From the cell containing the given text, extract its center point as [X, Y] coordinate. 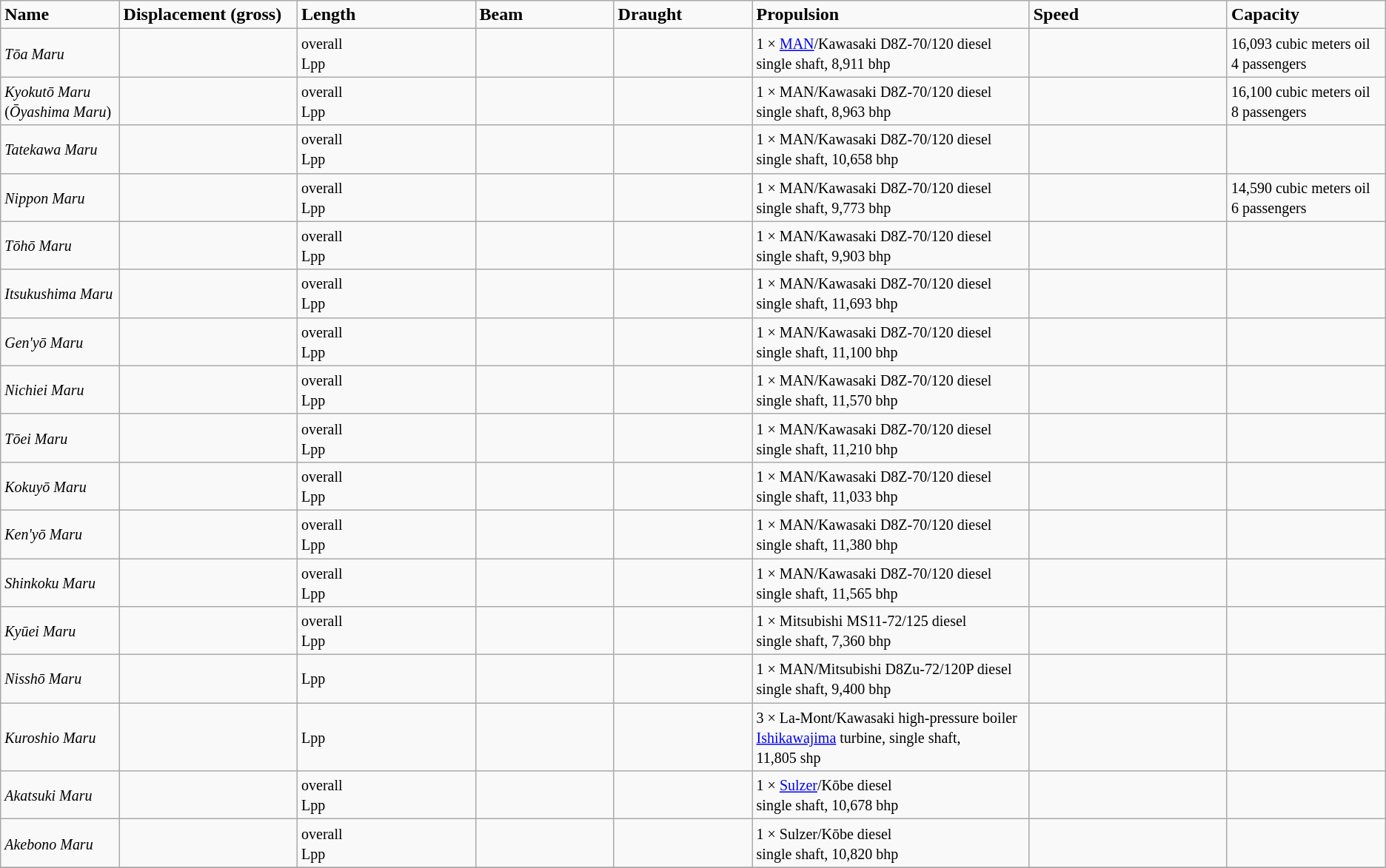
Itsukushima Maru [60, 293]
Kuroshio Maru [60, 737]
14,590 cubic meters oil6 passengers [1306, 197]
Capacity [1306, 15]
Kyokutō Maru(Ōyashima Maru) [60, 101]
1 × MAN/Kawasaki D8Z-70/120 dieselsingle shaft, 11,380 bhp [891, 534]
Shinkoku Maru [60, 582]
Tōei Maru [60, 438]
1 × MAN/Kawasaki D8Z-70/120 dieselsingle shaft, 9,903 bhp [891, 246]
1 × MAN/Kawasaki D8Z-70/120 dieselsingle shaft, 11,693 bhp [891, 293]
Gen'yō Maru [60, 342]
3 × La-Mont/Kawasaki high-pressure boilerIshikawajima turbine, single shaft, 11,805 shp [891, 737]
1 × Sulzer/Kōbe dieselsingle shaft, 10,678 bhp [891, 795]
1 × MAN/Kawasaki D8Z-70/120 dieselsingle shaft, 8,963 bhp [891, 101]
1 × Mitsubishi MS11-72/125 dieselsingle shaft, 7,360 bhp [891, 630]
Displacement (gross) [208, 15]
16,093 cubic meters oil4 passengers [1306, 53]
1 × MAN/Kawasaki D8Z-70/120 dieselsingle shaft, 11,210 bhp [891, 438]
1 × MAN/Kawasaki D8Z-70/120 dieselsingle shaft, 11,565 bhp [891, 582]
Tatekawa Maru [60, 149]
Name [60, 15]
1 × MAN/Kawasaki D8Z-70/120 dieselsingle shaft, 11,570 bhp [891, 389]
Length [386, 15]
Nippon Maru [60, 197]
Beam [545, 15]
Propulsion [891, 15]
1 × MAN/Mitsubishi D8Zu-72/120P dieselsingle shaft, 9,400 bhp [891, 679]
Tōhō Maru [60, 246]
Akatsuki Maru [60, 795]
1 × MAN/Kawasaki D8Z-70/120 dieselsingle shaft, 11,033 bhp [891, 485]
Nichiei Maru [60, 389]
1 × MAN/Kawasaki D8Z-70/120 dieselsingle shaft, 8,911 bhp [891, 53]
Akebono Maru [60, 844]
Kokuyō Maru [60, 485]
Tōa Maru [60, 53]
Nisshō Maru [60, 679]
Ken'yō Maru [60, 534]
1 × MAN/Kawasaki D8Z-70/120 dieselsingle shaft, 11,100 bhp [891, 342]
Draught [683, 15]
1 × MAN/Kawasaki D8Z-70/120 dieselsingle shaft, 10,658 bhp [891, 149]
16,100 cubic meters oil8 passengers [1306, 101]
Speed [1128, 15]
Kyūei Maru [60, 630]
1 × Sulzer/Kōbe dieselsingle shaft, 10,820 bhp [891, 844]
1 × MAN/Kawasaki D8Z-70/120 dieselsingle shaft, 9,773 bhp [891, 197]
